Determine the (x, y) coordinate at the center of the cell enclosing the given text.  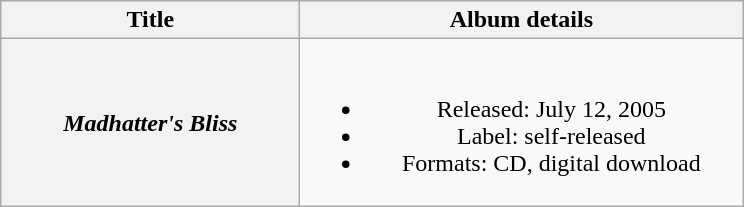
Released: July 12, 2005Label: self-releasedFormats: CD, digital download (522, 122)
Title (150, 20)
Album details (522, 20)
Madhatter's Bliss (150, 122)
